For the text-containing cell, return its midpoint in (X, Y) coordinate format. 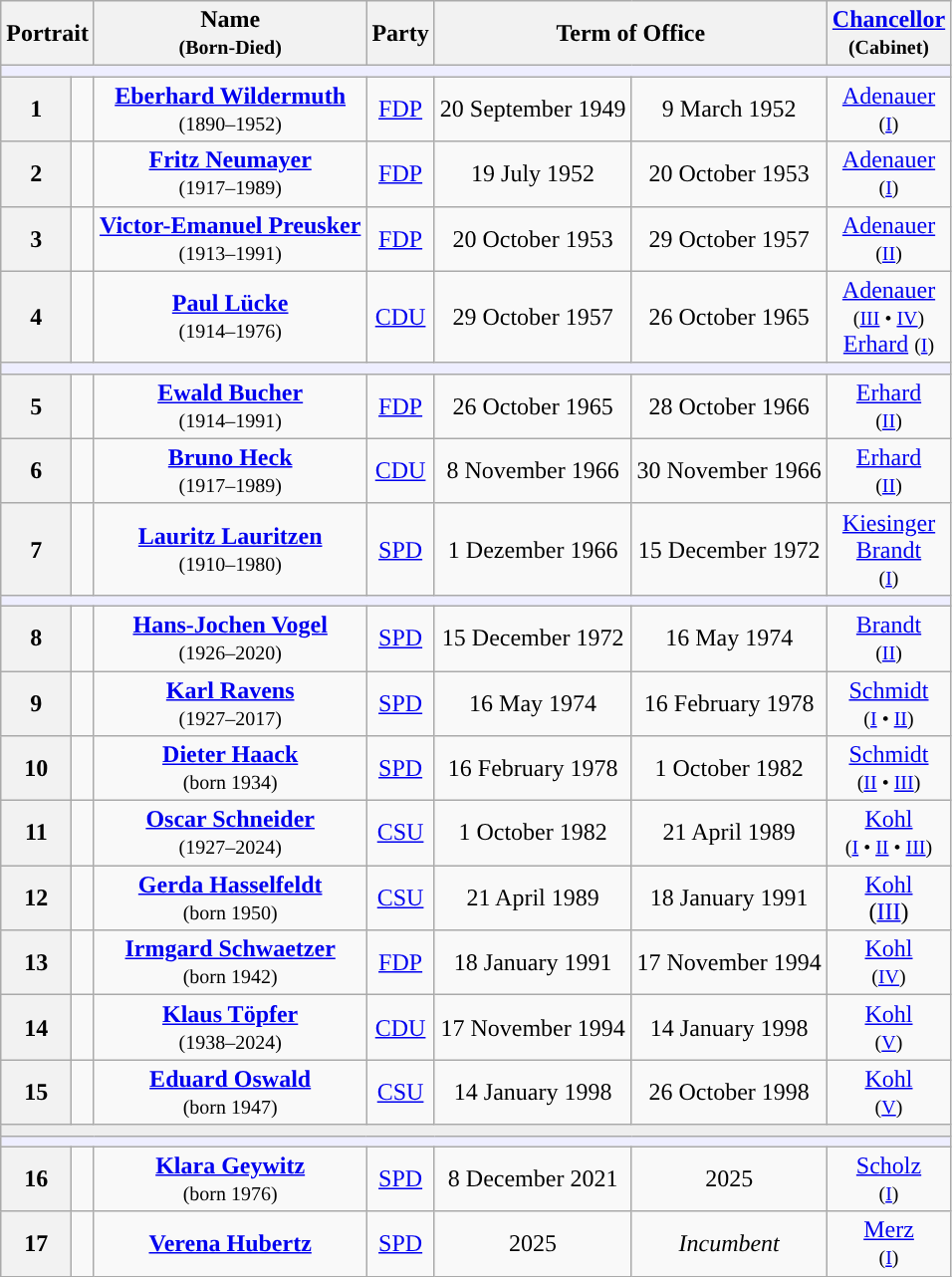
Kohl(III) (888, 898)
Schmidt(II • III) (888, 769)
Adenauer(II) (888, 239)
12 (36, 898)
Name(Born-Died) (229, 34)
KiesingerBrandt(I) (888, 549)
5 (36, 406)
Lauritz Lauritzen(1910–1980) (229, 549)
Paul Lücke(1914–1976) (229, 317)
Incumbent (729, 1243)
9 (36, 703)
1 (36, 110)
Kohl(I • II • III) (888, 833)
Scholz(I) (888, 1179)
Schmidt(I • II) (888, 703)
28 October 1966 (729, 406)
17 (36, 1243)
7 (36, 549)
Dieter Haack(born 1934) (229, 769)
Klaus Töpfer(1938–2024) (229, 1028)
3 (36, 239)
16 (36, 1179)
Kohl(IV) (888, 962)
15 (36, 1092)
Klara Geywitz(born 1976) (229, 1179)
13 (36, 962)
2 (36, 173)
Merz(I) (888, 1243)
10 (36, 769)
Oscar Schneider(1927–2024) (229, 833)
Irmgard Schwaetzer(born 1942) (229, 962)
Adenauer(III • IV)Erhard (I) (888, 317)
Fritz Neumayer(1917–1989) (229, 173)
Hans-Jochen Vogel(1926–2020) (229, 638)
Ewald Bucher(1914–1991) (229, 406)
14 (36, 1028)
11 (36, 833)
Bruno Heck(1917–1989) (229, 470)
8 November 1966 (533, 470)
19 July 1952 (533, 173)
Eduard Oswald(born 1947) (229, 1092)
Eberhard Wildermuth(1890–1952) (229, 110)
Chancellor(Cabinet) (888, 34)
Portrait (48, 34)
Gerda Hasselfeldt(born 1950) (229, 898)
30 November 1966 (729, 470)
Victor-Emanuel Preusker(1913–1991) (229, 239)
6 (36, 470)
1 Dezember 1966 (533, 549)
9 March 1952 (729, 110)
Verena Hubertz (229, 1243)
26 October 1998 (729, 1092)
Party (400, 34)
20 September 1949 (533, 110)
Karl Ravens(1927–2017) (229, 703)
4 (36, 317)
8 (36, 638)
Brandt(II) (888, 638)
8 December 2021 (533, 1179)
Term of Office (630, 34)
